From the cell containing the given text, extract its center point as [X, Y] coordinate. 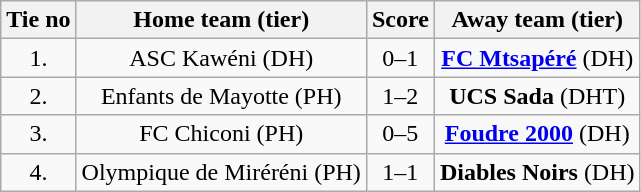
Score [400, 20]
Foudre 2000 (DH) [537, 134]
FC Mtsapéré (DH) [537, 58]
Tie no [38, 20]
0–5 [400, 134]
UCS Sada (DHT) [537, 96]
1–1 [400, 172]
FC Chiconi (PH) [221, 134]
Away team (tier) [537, 20]
1–2 [400, 96]
0–1 [400, 58]
Home team (tier) [221, 20]
ASC Kawéni (DH) [221, 58]
4. [38, 172]
Olympique de Miréréni (PH) [221, 172]
2. [38, 96]
1. [38, 58]
3. [38, 134]
Enfants de Mayotte (PH) [221, 96]
Diables Noirs (DH) [537, 172]
